For the text-containing cell, return its midpoint in (x, y) coordinate format. 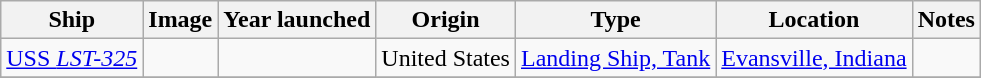
Ship (72, 20)
Image (180, 20)
Location (814, 20)
United States (446, 58)
Year launched (297, 20)
Origin (446, 20)
Type (615, 20)
Notes (946, 20)
Landing Ship, Tank (615, 58)
Evansville, Indiana (814, 58)
USS LST-325 (72, 58)
